Search for the cell housing the specified text and yield its [x, y] center coordinate. 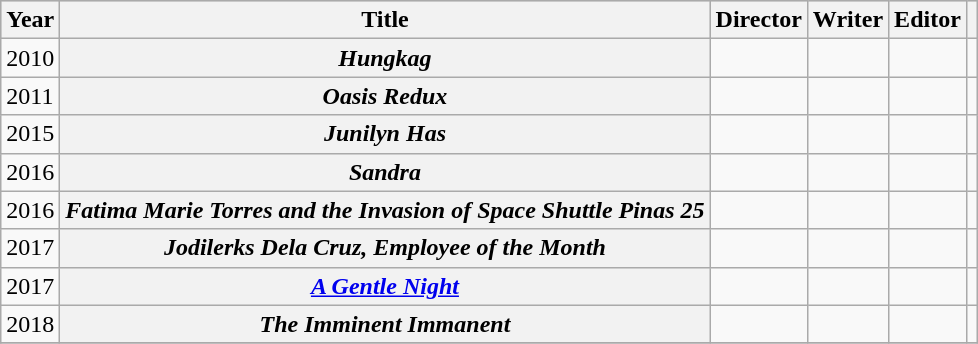
Oasis Redux [385, 96]
A Gentle Night [385, 286]
Writer [848, 20]
Director [758, 20]
Junilyn Has [385, 134]
Editor [928, 20]
Hungkag [385, 58]
2010 [30, 58]
2015 [30, 134]
Sandra [385, 172]
2018 [30, 324]
2011 [30, 96]
Jodilerks Dela Cruz, Employee of the Month [385, 248]
The Imminent Immanent [385, 324]
Title [385, 20]
Year [30, 20]
Fatima Marie Torres and the Invasion of Space Shuttle Pinas 25 [385, 210]
